Provide the [X, Y] coordinate of the cell's center where the given text is located.  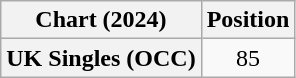
Chart (2024) [101, 20]
Position [248, 20]
85 [248, 58]
UK Singles (OCC) [101, 58]
